Return the (X, Y) coordinate for the center point of the cell that contains the specified text.  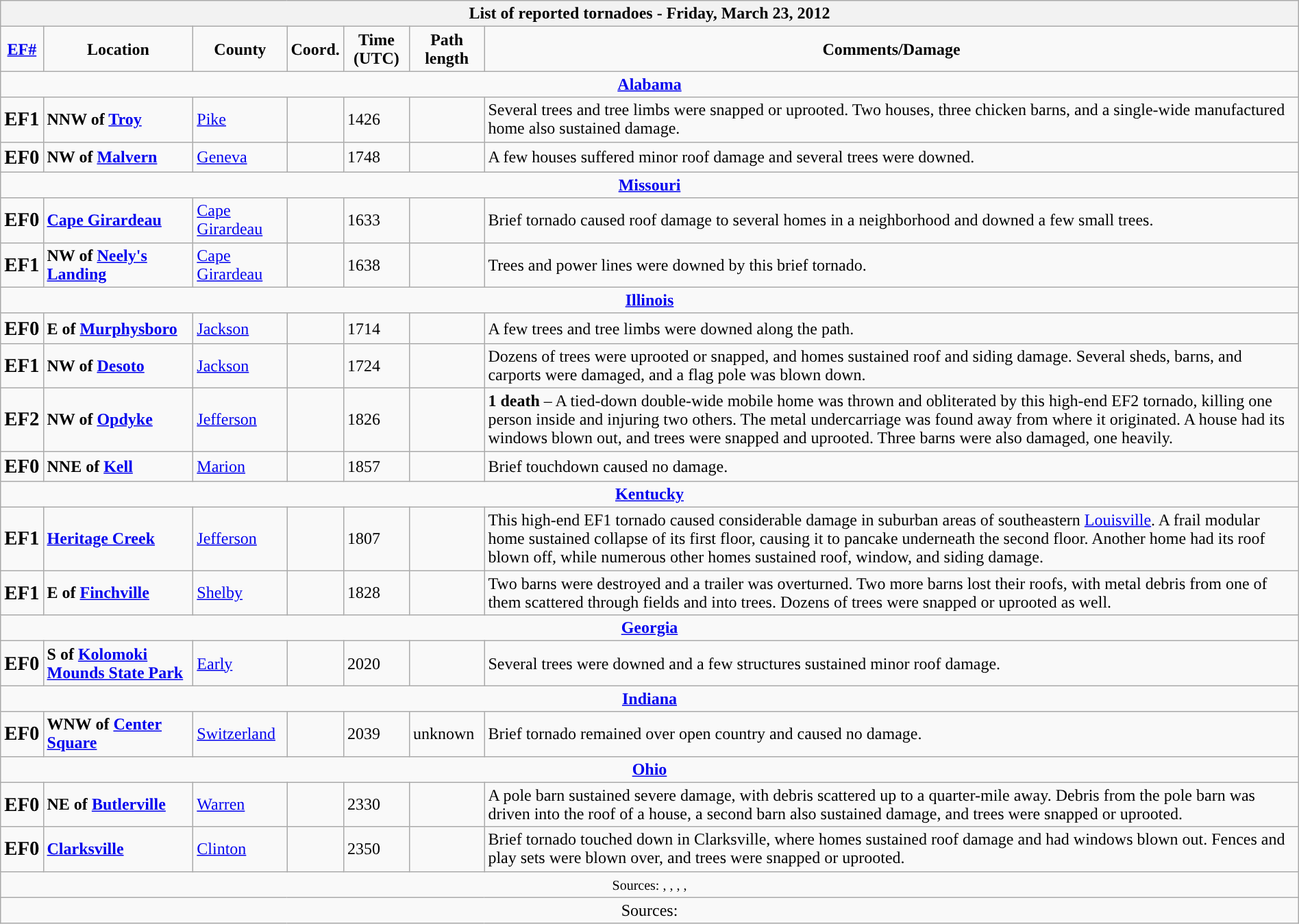
1857 (376, 466)
Missouri (649, 185)
Several trees and tree limbs were snapped or uprooted. Two houses, three chicken barns, and a single-wide manufactured home also sustained damage. (891, 119)
1633 (376, 221)
Time (UTC) (376, 49)
1828 (376, 593)
A few trees and tree limbs were downed along the path. (891, 328)
Clarksville (118, 849)
NW of Opdyke (118, 419)
1714 (376, 328)
NW of Malvern (118, 157)
Georgia (649, 628)
Several trees were downed and a few structures sustained minor roof damage. (891, 663)
2350 (376, 849)
Trees and power lines were downed by this brief tornado. (891, 264)
Switzerland (240, 734)
Comments/Damage (891, 49)
NNE of Kell (118, 466)
2039 (376, 734)
Sources: (649, 910)
Geneva (240, 157)
Brief tornado remained over open country and caused no damage. (891, 734)
Illinois (649, 300)
Heritage Creek (118, 539)
Shelby (240, 593)
Ohio (649, 769)
1426 (376, 119)
NW of Neely's Landing (118, 264)
NNW of Troy (118, 119)
E of Finchville (118, 593)
List of reported tornadoes - Friday, March 23, 2012 (649, 14)
Location (118, 49)
WNW of Center Square (118, 734)
EF2 (22, 419)
Coord. (315, 49)
Pike (240, 119)
County (240, 49)
Early (240, 663)
Clinton (240, 849)
1826 (376, 419)
E of Murphysboro (118, 328)
1724 (376, 366)
NW of Desoto (118, 366)
Sources: , , , , (649, 884)
Marion (240, 466)
Warren (240, 804)
EF# (22, 49)
unknown (447, 734)
Brief tornado caused roof damage to several homes in a neighborhood and downed a few small trees. (891, 221)
S of Kolomoki Mounds State Park (118, 663)
NE of Butlerville (118, 804)
1748 (376, 157)
Brief touchdown caused no damage. (891, 466)
2020 (376, 663)
1638 (376, 264)
Indiana (649, 699)
Alabama (649, 84)
1807 (376, 539)
2330 (376, 804)
Kentucky (649, 495)
A few houses suffered minor roof damage and several trees were downed. (891, 157)
Path length (447, 49)
